For the text-containing cell, return its midpoint in [x, y] coordinate format. 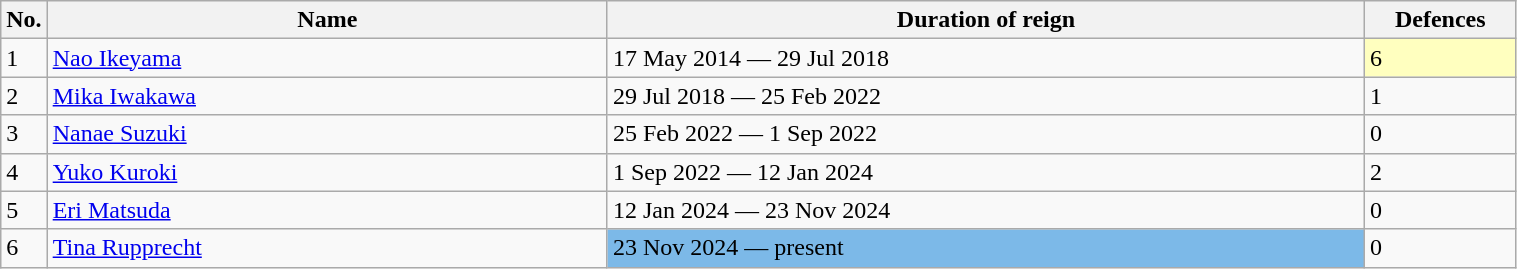
Tina Rupprecht [327, 248]
Nanae Suzuki [327, 134]
1 Sep 2022 — 12 Jan 2024 [986, 172]
25 Feb 2022 — 1 Sep 2022 [986, 134]
4 [24, 172]
Defences [1441, 20]
Eri Matsuda [327, 210]
Name [327, 20]
Duration of reign [986, 20]
Nao Ikeyama [327, 58]
23 Nov 2024 — present [986, 248]
12 Jan 2024 — 23 Nov 2024 [986, 210]
Yuko Kuroki [327, 172]
No. [24, 20]
3 [24, 134]
29 Jul 2018 — 25 Feb 2022 [986, 96]
Mika Iwakawa [327, 96]
5 [24, 210]
17 May 2014 — 29 Jul 2018 [986, 58]
